For the text-containing cell, return its midpoint in [X, Y] coordinate format. 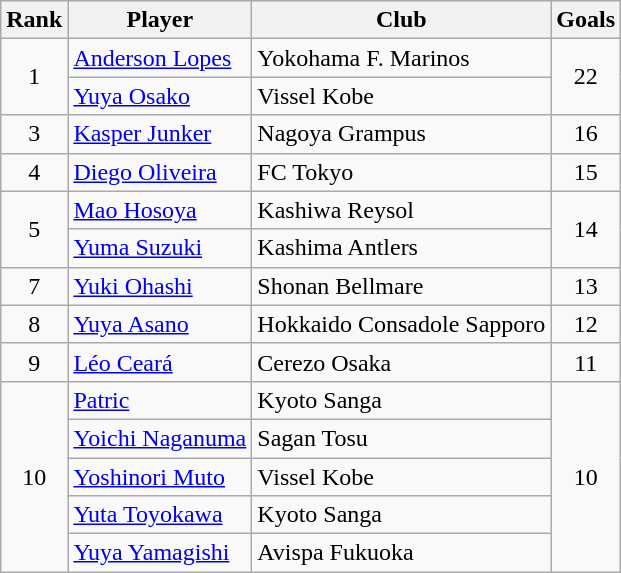
Yoshinori Muto [160, 477]
Shonan Bellmare [402, 286]
Cerezo Osaka [402, 362]
9 [34, 362]
Diego Oliveira [160, 172]
Léo Ceará [160, 362]
15 [586, 172]
Nagoya Grampus [402, 134]
Yuya Osako [160, 96]
16 [586, 134]
Yoichi Naganuma [160, 438]
Rank [34, 20]
Goals [586, 20]
Player [160, 20]
22 [586, 77]
12 [586, 324]
4 [34, 172]
Sagan Tosu [402, 438]
Kashiwa Reysol [402, 210]
Patric [160, 400]
1 [34, 77]
Yuya Yamagishi [160, 553]
7 [34, 286]
Mao Hosoya [160, 210]
14 [586, 229]
Yuta Toyokawa [160, 515]
Yuya Asano [160, 324]
5 [34, 229]
Hokkaido Consadole Sapporo [402, 324]
Yokohama F. Marinos [402, 58]
Yuki Ohashi [160, 286]
Avispa Fukuoka [402, 553]
13 [586, 286]
Anderson Lopes [160, 58]
11 [586, 362]
Kashima Antlers [402, 248]
FC Tokyo [402, 172]
Yuma Suzuki [160, 248]
8 [34, 324]
3 [34, 134]
Kasper Junker [160, 134]
Club [402, 20]
